Extract the (X, Y) coordinate from the center of the cell holding the provided text.  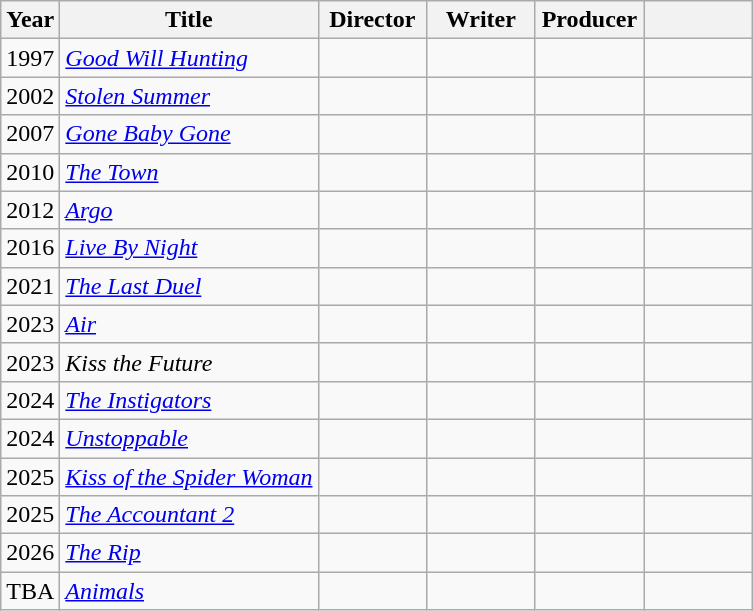
The Accountant 2 (189, 515)
TBA (30, 591)
Unstoppable (189, 438)
The Instigators (189, 400)
The Town (189, 172)
2007 (30, 134)
Animals (189, 591)
2016 (30, 248)
The Rip (189, 553)
2002 (30, 96)
Title (189, 20)
Writer (482, 20)
1997 (30, 58)
Producer (590, 20)
2012 (30, 210)
Live By Night (189, 248)
Kiss the Future (189, 362)
2026 (30, 553)
Stolen Summer (189, 96)
The Last Duel (189, 286)
Gone Baby Gone (189, 134)
Director (372, 20)
Year (30, 20)
Good Will Hunting (189, 58)
2010 (30, 172)
2021 (30, 286)
Argo (189, 210)
Air (189, 324)
Kiss of the Spider Woman (189, 477)
